Locate the cell with the specified text and output its [x, y] center coordinate. 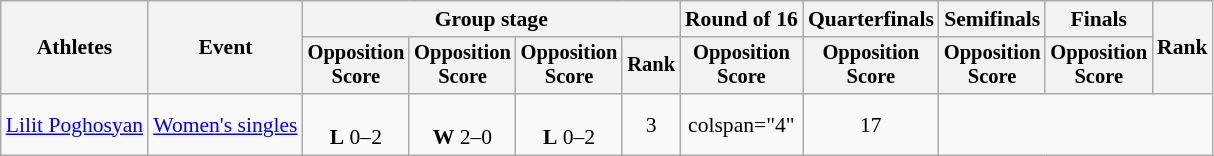
W 2–0 [462, 124]
Lilit Poghosyan [74, 124]
Event [225, 48]
Finals [1098, 19]
Semifinals [992, 19]
Quarterfinals [871, 19]
Athletes [74, 48]
Women's singles [225, 124]
17 [871, 124]
Round of 16 [742, 19]
colspan="4" [742, 124]
Group stage [492, 19]
3 [651, 124]
